Return (x, y) of the center of cell containing provided text 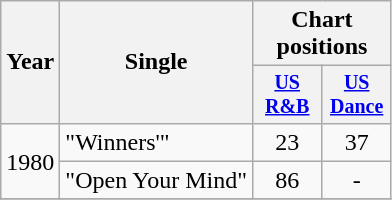
Year (30, 62)
37 (356, 142)
Chart positions (322, 34)
USR&B (286, 94)
- (356, 180)
23 (286, 142)
"Open Your Mind" (156, 180)
USDance (356, 94)
"Winners'" (156, 142)
86 (286, 180)
Single (156, 62)
1980 (30, 161)
